Scan for the cell matching the given text and deliver its (x, y) coordinate at center. 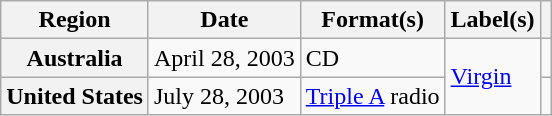
July 28, 2003 (224, 96)
Format(s) (372, 20)
Region (75, 20)
Triple A radio (372, 96)
April 28, 2003 (224, 58)
CD (372, 58)
Label(s) (492, 20)
Date (224, 20)
United States (75, 96)
Virgin (492, 77)
Australia (75, 58)
